Scan for the cell matching the given text and deliver its (X, Y) coordinate at center. 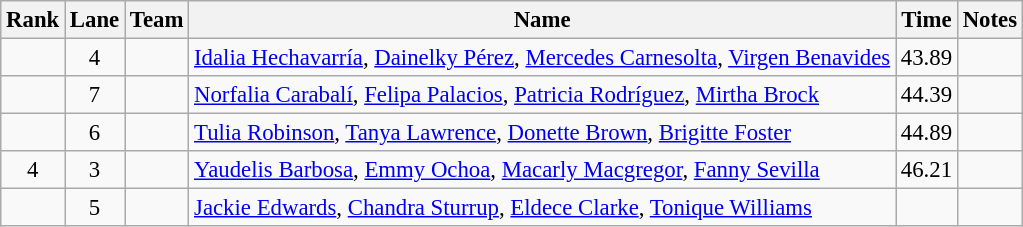
43.89 (927, 58)
Rank (33, 20)
Team (157, 20)
Notes (990, 20)
Tulia Robinson, Tanya Lawrence, Donette Brown, Brigitte Foster (542, 133)
Yaudelis Barbosa, Emmy Ochoa, Macarly Macgregor, Fanny Sevilla (542, 170)
44.39 (927, 95)
6 (95, 133)
Time (927, 20)
46.21 (927, 170)
5 (95, 208)
Lane (95, 20)
Idalia Hechavarría, Dainelky Pérez, Mercedes Carnesolta, Virgen Benavides (542, 58)
Name (542, 20)
Norfalia Carabalí, Felipa Palacios, Patricia Rodríguez, Mirtha Brock (542, 95)
3 (95, 170)
7 (95, 95)
Jackie Edwards, Chandra Sturrup, Eldece Clarke, Tonique Williams (542, 208)
44.89 (927, 133)
